For the text-containing cell, return its midpoint in (x, y) coordinate format. 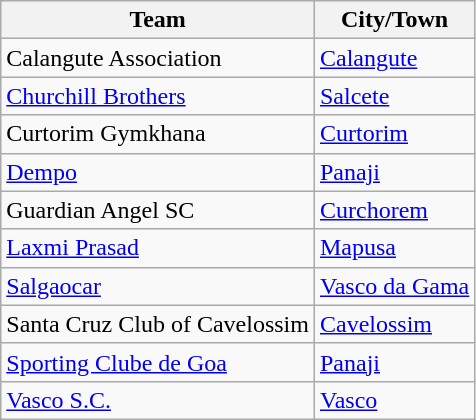
Vasco da Gama (394, 286)
Salgaocar (158, 286)
Salcete (394, 96)
Vasco (394, 400)
Calangute Association (158, 58)
Santa Cruz Club of Cavelossim (158, 324)
Calangute (394, 58)
Churchill Brothers (158, 96)
Dempo (158, 172)
Vasco S.C. (158, 400)
Curtorim Gymkhana (158, 134)
Laxmi Prasad (158, 248)
Mapusa (394, 248)
Cavelossim (394, 324)
Guardian Angel SC (158, 210)
Sporting Clube de Goa (158, 362)
Team (158, 20)
Curtorim (394, 134)
City/Town (394, 20)
Curchorem (394, 210)
